Provide the (X, Y) coordinate of the cell's center where the given text is located.  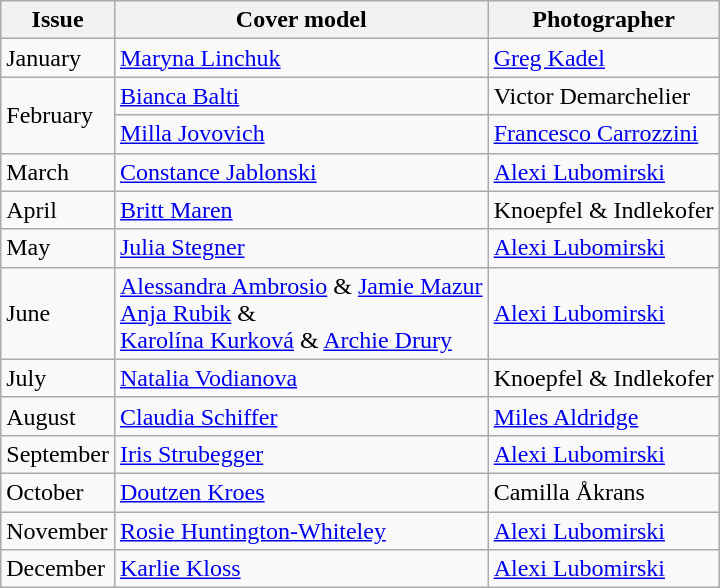
Photographer (604, 20)
Francesco Carrozzini (604, 134)
September (58, 454)
August (58, 416)
February (58, 115)
Karlie Kloss (301, 569)
March (58, 172)
July (58, 378)
Natalia Vodianova (301, 378)
June (58, 313)
October (58, 492)
Cover model (301, 20)
Maryna Linchuk (301, 58)
Claudia Schiffer (301, 416)
January (58, 58)
Constance Jablonski (301, 172)
November (58, 531)
Camilla Åkrans (604, 492)
Bianca Balti (301, 96)
Victor Demarchelier (604, 96)
Miles Aldridge (604, 416)
December (58, 569)
Issue (58, 20)
Iris Strubegger (301, 454)
Milla Jovovich (301, 134)
Rosie Huntington-Whiteley (301, 531)
Britt Maren (301, 210)
Greg Kadel (604, 58)
April (58, 210)
Doutzen Kroes (301, 492)
May (58, 248)
Julia Stegner (301, 248)
Alessandra Ambrosio & Jamie MazurAnja Rubik & Karolína Kurková & Archie Drury (301, 313)
